Determine the (X, Y) coordinate at the center of the cell enclosing the given text.  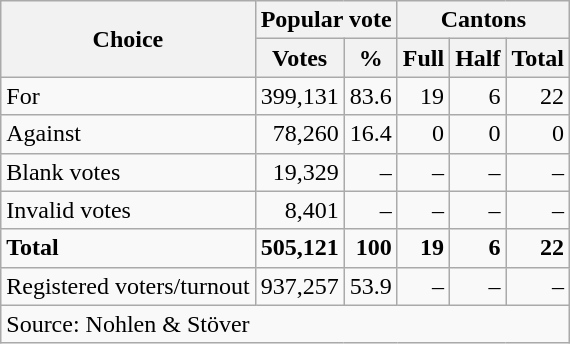
Against (128, 134)
Half (478, 58)
Popular vote (326, 20)
Full (423, 58)
16.4 (370, 134)
78,260 (300, 134)
Blank votes (128, 172)
% (370, 58)
19,329 (300, 172)
Source: Nohlen & Stöver (286, 324)
Registered voters/turnout (128, 286)
Votes (300, 58)
Invalid votes (128, 210)
Cantons (483, 20)
399,131 (300, 96)
8,401 (300, 210)
For (128, 96)
53.9 (370, 286)
83.6 (370, 96)
Choice (128, 39)
505,121 (300, 248)
100 (370, 248)
937,257 (300, 286)
